Return the [x, y] coordinate for the center point of the cell that contains the specified text.  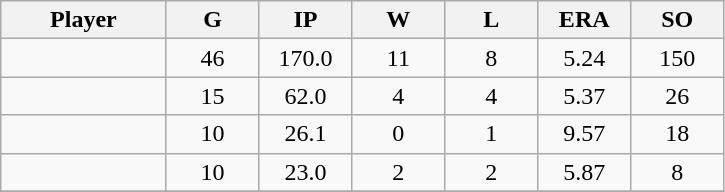
0 [398, 134]
SO [678, 20]
11 [398, 58]
ERA [584, 20]
9.57 [584, 134]
Player [84, 20]
23.0 [306, 172]
IP [306, 20]
15 [212, 96]
62.0 [306, 96]
G [212, 20]
5.24 [584, 58]
26 [678, 96]
1 [492, 134]
170.0 [306, 58]
46 [212, 58]
26.1 [306, 134]
18 [678, 134]
L [492, 20]
W [398, 20]
5.87 [584, 172]
5.37 [584, 96]
150 [678, 58]
